Output the (X, Y) coordinate of the center of the cell containing the given text.  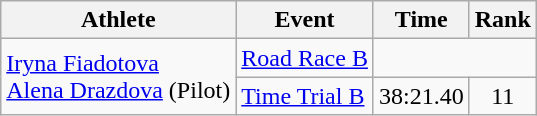
Rank (502, 20)
38:21.40 (421, 96)
Time Trial B (305, 96)
Road Race B (305, 58)
Event (305, 20)
Athlete (118, 20)
Iryna FiadotovaAlena Drazdova (Pilot) (118, 77)
11 (502, 96)
Time (421, 20)
